From the cell containing the given text, extract its center point as (X, Y) coordinate. 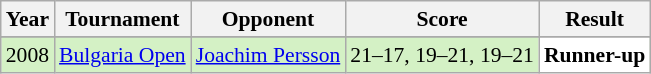
Tournament (122, 19)
Bulgaria Open (122, 55)
Joachim Persson (268, 55)
Opponent (268, 19)
Runner-up (594, 55)
Result (594, 19)
Year (28, 19)
Score (442, 19)
21–17, 19–21, 19–21 (442, 55)
2008 (28, 55)
